From the cell containing the given text, extract its center point as (X, Y) coordinate. 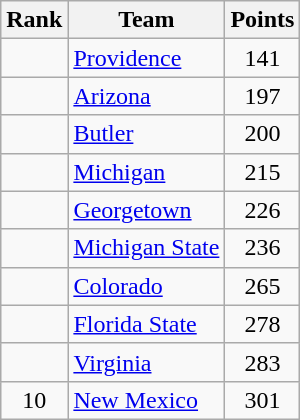
Michigan (146, 172)
236 (262, 248)
215 (262, 172)
278 (262, 324)
265 (262, 286)
Michigan State (146, 248)
Virginia (146, 362)
200 (262, 134)
226 (262, 210)
10 (34, 400)
197 (262, 96)
283 (262, 362)
Butler (146, 134)
Team (146, 20)
Georgetown (146, 210)
Rank (34, 20)
Providence (146, 58)
Arizona (146, 96)
141 (262, 58)
New Mexico (146, 400)
Colorado (146, 286)
Points (262, 20)
Florida State (146, 324)
301 (262, 400)
